Find where the given text appears and provide that cell's center as (X, Y) coordinate. 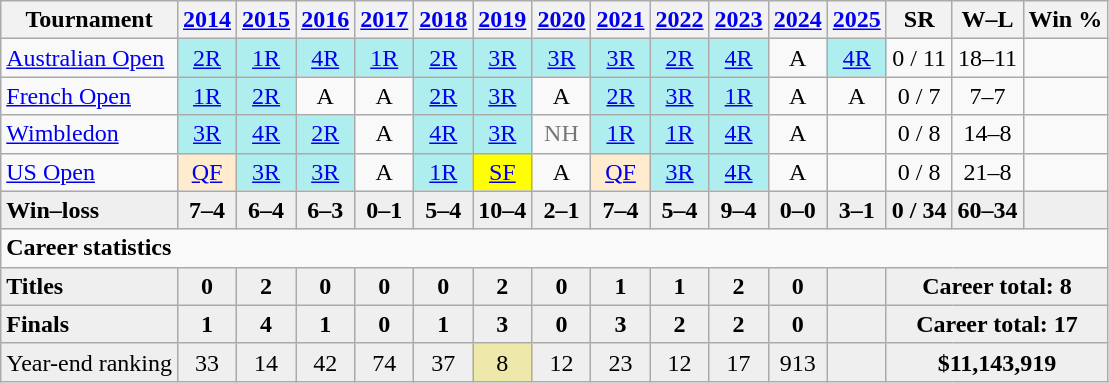
0–0 (798, 210)
74 (384, 362)
8 (502, 362)
W–L (988, 20)
7–7 (988, 96)
Win % (1066, 20)
Finals (90, 324)
SF (502, 172)
42 (326, 362)
6–3 (326, 210)
33 (208, 362)
2018 (444, 20)
Career statistics (554, 248)
17 (738, 362)
2025 (856, 20)
2021 (620, 20)
18–11 (988, 58)
2023 (738, 20)
6–4 (266, 210)
NH (562, 134)
3–1 (856, 210)
14–8 (988, 134)
60–34 (988, 210)
37 (444, 362)
US Open (90, 172)
2017 (384, 20)
Australian Open (90, 58)
14 (266, 362)
Titles (90, 286)
0 / 7 (919, 96)
2015 (266, 20)
0 / 11 (919, 58)
2–1 (562, 210)
21–8 (988, 172)
Career total: 17 (996, 324)
Career total: 8 (996, 286)
French Open (90, 96)
$11,143,919 (996, 362)
Win–loss (90, 210)
2024 (798, 20)
2014 (208, 20)
2022 (680, 20)
2016 (326, 20)
Wimbledon (90, 134)
0 / 34 (919, 210)
SR (919, 20)
913 (798, 362)
0–1 (384, 210)
23 (620, 362)
2019 (502, 20)
4 (266, 324)
9–4 (738, 210)
2020 (562, 20)
Tournament (90, 20)
10–4 (502, 210)
Year-end ranking (90, 362)
